From the cell containing the given text, extract its center point as (X, Y) coordinate. 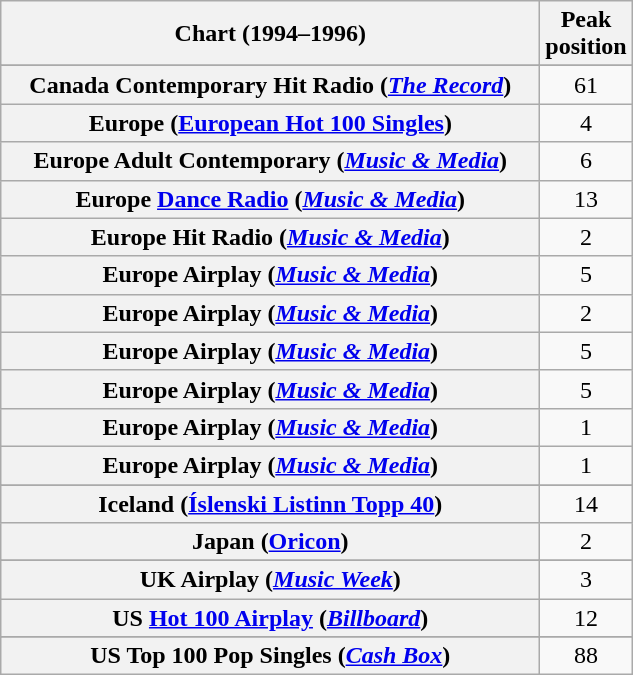
Chart (1994–1996) (270, 34)
Peakposition (586, 34)
Europe Hit Radio (Music & Media) (270, 237)
US Hot 100 Airplay (Billboard) (270, 618)
13 (586, 199)
6 (586, 161)
88 (586, 656)
Canada Contemporary Hit Radio (The Record) (270, 85)
Iceland (Íslenski Listinn Topp 40) (270, 503)
4 (586, 123)
UK Airplay (Music Week) (270, 580)
14 (586, 503)
Europe Dance Radio (Music & Media) (270, 199)
12 (586, 618)
Japan (Oricon) (270, 542)
61 (586, 85)
US Top 100 Pop Singles (Cash Box) (270, 656)
Europe Adult Contemporary (Music & Media) (270, 161)
3 (586, 580)
Europe (European Hot 100 Singles) (270, 123)
